Return the (X, Y) coordinate for the center point of the cell that contains the specified text.  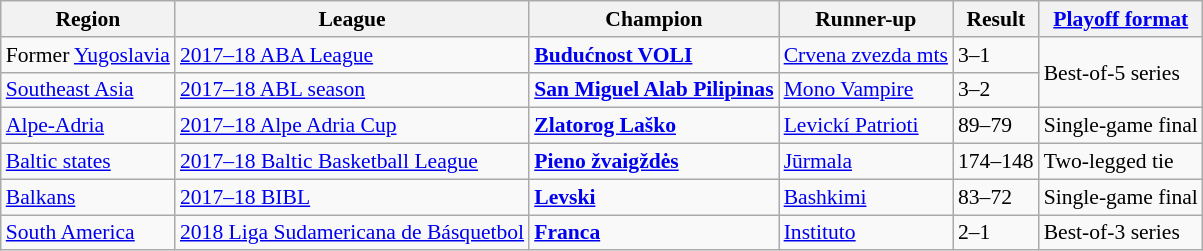
Budućnost VOLI (654, 55)
2017–18 ABL season (352, 90)
2017–18 BIBL (352, 197)
Pieno žvaigždės (654, 162)
Mono Vampire (866, 90)
3–2 (996, 90)
83–72 (996, 197)
Alpe-Adria (88, 126)
Zlatorog Laško (654, 126)
Levski (654, 197)
3–1 (996, 55)
San Miguel Alab Pilipinas (654, 90)
Playoff format (1121, 19)
Result (996, 19)
League (352, 19)
2018 Liga Sudamericana de Básquetbol (352, 233)
174–148 (996, 162)
Two-legged tie (1121, 162)
2017–18 ABA League (352, 55)
2017–18 Alpe Adria Cup (352, 126)
Runner-up (866, 19)
Balkans (88, 197)
89–79 (996, 126)
Levickí Patrioti (866, 126)
Franca (654, 233)
Champion (654, 19)
Crvena zvezda mts (866, 55)
Baltic states (88, 162)
Bashkimi (866, 197)
Former Yugoslavia (88, 55)
South America (88, 233)
Jūrmala (866, 162)
Best-of-3 series (1121, 233)
Instituto (866, 233)
Best-of-5 series (1121, 72)
Southeast Asia (88, 90)
2017–18 Baltic Basketball League (352, 162)
2–1 (996, 233)
Region (88, 19)
